Extract the [X, Y] coordinate from the center of the cell holding the provided text.  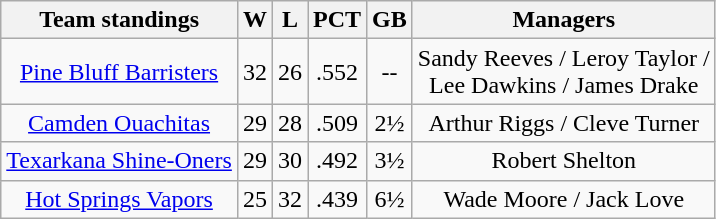
Hot Springs Vapors [120, 199]
PCT [338, 20]
.552 [338, 72]
6½ [390, 199]
28 [290, 123]
.509 [338, 123]
Wade Moore / Jack Love [564, 199]
GB [390, 20]
Camden Ouachitas [120, 123]
Sandy Reeves / Leroy Taylor /Lee Dawkins / James Drake [564, 72]
25 [254, 199]
Pine Bluff Barristers [120, 72]
30 [290, 161]
Robert Shelton [564, 161]
L [290, 20]
Texarkana Shine-Oners [120, 161]
Managers [564, 20]
3½ [390, 161]
-- [390, 72]
26 [290, 72]
Arthur Riggs / Cleve Turner [564, 123]
Team standings [120, 20]
.492 [338, 161]
.439 [338, 199]
W [254, 20]
2½ [390, 123]
